Scan for the cell matching the given text and deliver its [X, Y] coordinate at center. 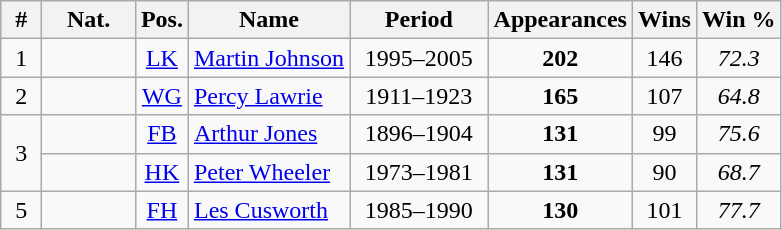
101 [664, 210]
HK [162, 172]
FH [162, 210]
1896–1904 [420, 134]
202 [560, 58]
1973–1981 [420, 172]
130 [560, 210]
Martin Johnson [268, 58]
90 [664, 172]
72.3 [738, 58]
1995–2005 [420, 58]
5 [22, 210]
2 [22, 96]
107 [664, 96]
Les Cusworth [268, 210]
Arthur Jones [268, 134]
99 [664, 134]
LK [162, 58]
1911–1923 [420, 96]
146 [664, 58]
Win % [738, 20]
68.7 [738, 172]
1 [22, 58]
Pos. [162, 20]
1985–1990 [420, 210]
# [22, 20]
Nat. [89, 20]
Period [420, 20]
Percy Lawrie [268, 96]
Name [268, 20]
77.7 [738, 210]
FB [162, 134]
3 [22, 153]
64.8 [738, 96]
Peter Wheeler [268, 172]
75.6 [738, 134]
Wins [664, 20]
Appearances [560, 20]
WG [162, 96]
165 [560, 96]
